Capture the cell that displays the provided text and extract its (x, y) central coordinate. 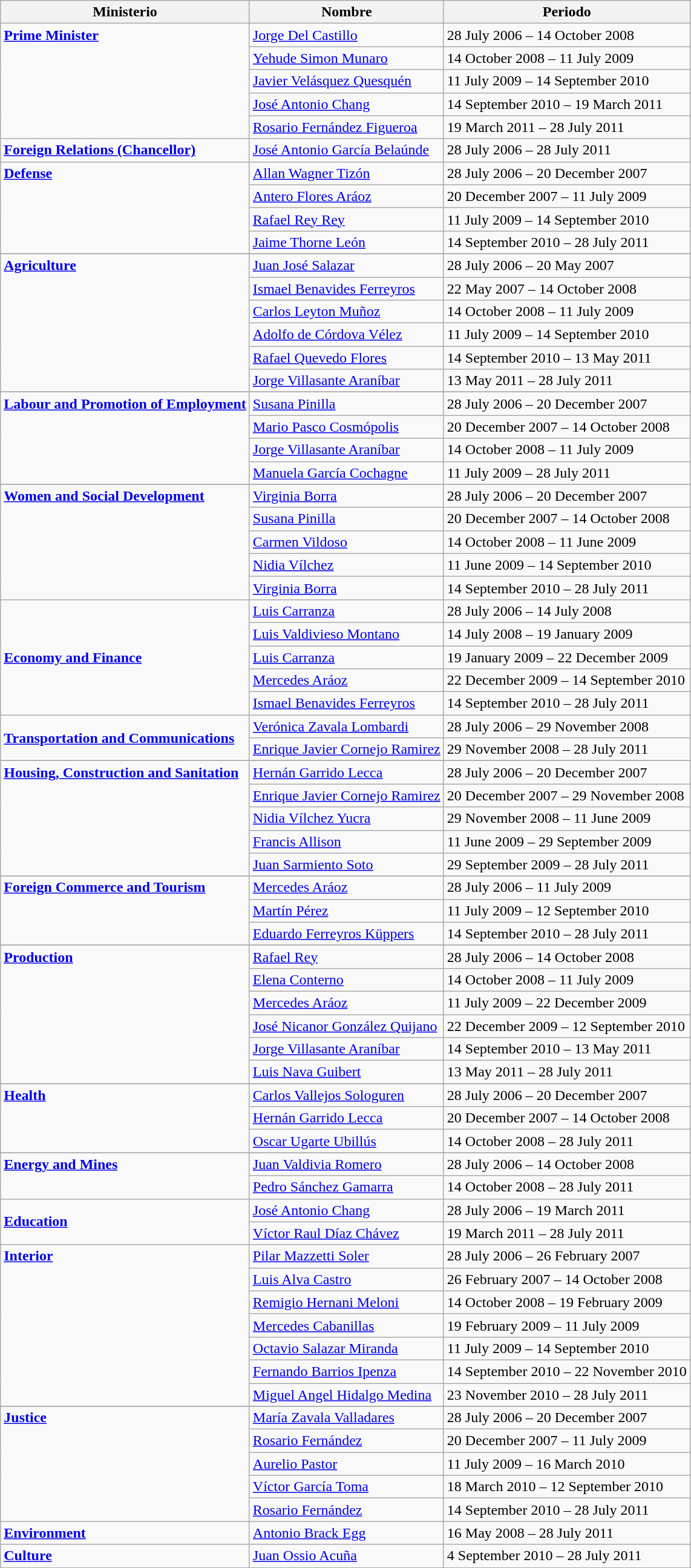
Juan José Salazar (346, 265)
Jaime Thorne León (346, 242)
Foreign Relations (Chancellor) (125, 150)
Carlos Leyton Muñoz (346, 312)
14 October 2008 – 19 February 2009 (566, 1302)
19 February 2009 – 11 July 2009 (566, 1325)
Luis Valdivieso Montano (346, 634)
Women and Social Development (125, 542)
Víctor García Toma (346, 1487)
Eduardo Ferreyros Küppers (346, 934)
Justice (125, 1464)
Environment (125, 1533)
Prime Minister (125, 81)
28 July 2006 – 26 February 2007 (566, 1256)
Defense (125, 208)
Luis Alva Castro (346, 1279)
Remigio Hernani Meloni (346, 1302)
11 June 2009 – 14 September 2010 (566, 565)
18 March 2010 – 12 September 2010 (566, 1487)
Culture (125, 1556)
28 July 2006 – 20 May 2007 (566, 265)
14 October 2008 – 11 June 2009 (566, 542)
Manuela García Cochagne (346, 473)
Rafael Rey (346, 957)
José Nicanor González Quijano (346, 1026)
22 May 2007 – 14 October 2008 (566, 289)
Martín Pérez (346, 911)
14 September 2010 – 22 November 2010 (566, 1371)
Pedro Sánchez Gamarra (346, 1187)
28 July 2006 – 14 July 2008 (566, 611)
29 November 2008 – 11 June 2009 (566, 819)
Elena Conterno (346, 980)
11 July 2009 – 28 July 2011 (566, 473)
Fernando Barrios Ipenza (346, 1371)
Energy and Mines (125, 1176)
Pilar Mazzetti Soler (346, 1256)
20 December 2007 – 29 November 2008 (566, 796)
Education (125, 1222)
Production (125, 1014)
28 July 2006 – 19 March 2011 (566, 1210)
Rafael Quevedo Flores (346, 358)
28 July 2006 – 28 July 2011 (566, 150)
Luis Nava Guibert (346, 1072)
María Zavala Valladares (346, 1418)
Economy and Finance (125, 657)
Juan Valdivia Romero (346, 1164)
Agriculture (125, 323)
Víctor Raul Díaz Chávez (346, 1233)
Javier Velásquez Quesquén (346, 81)
Antero Flores Aráoz (346, 196)
26 February 2007 – 14 October 2008 (566, 1279)
11 June 2009 – 29 September 2009 (566, 842)
Nidia Vílchez (346, 565)
Rafael Rey Rey (346, 219)
Jorge Del Castillo (346, 35)
Rosario Fernández Figueroa (346, 127)
Yehude Simon Munaro (346, 58)
Periodo (566, 12)
28 July 2006 – 29 November 2008 (566, 726)
Transportation and Communications (125, 738)
11 July 2009 – 22 December 2009 (566, 1003)
Miguel Angel Hidalgo Medina (346, 1394)
Francis Allison (346, 842)
22 December 2009 – 14 September 2010 (566, 680)
11 July 2009 – 16 March 2010 (566, 1464)
Mario Pasco Cosmópolis (346, 427)
Oscar Ugarte Ubillús (346, 1141)
11 July 2009 – 12 September 2010 (566, 911)
Juan Ossio Acuña (346, 1556)
Verónica Zavala Lombardi (346, 726)
16 May 2008 – 28 July 2011 (566, 1533)
Juan Sarmiento Soto (346, 865)
Labour and Promotion of Employment (125, 438)
28 July 2006 – 11 July 2009 (566, 888)
Antonio Brack Egg (346, 1533)
4 September 2010 – 28 July 2011 (566, 1556)
José Antonio García Belaúnde (346, 150)
Ministerio (125, 12)
Nombre (346, 12)
14 July 2008 – 19 January 2009 (566, 634)
Interior (125, 1325)
Housing, Construction and Sanitation (125, 819)
Foreign Commerce and Tourism (125, 911)
29 September 2009 – 28 July 2011 (566, 865)
22 December 2009 – 12 September 2010 (566, 1026)
Nidia Vílchez Yucra (346, 819)
19 January 2009 – 22 December 2009 (566, 657)
Octavio Salazar Miranda (346, 1348)
23 November 2010 – 28 July 2011 (566, 1394)
14 September 2010 – 19 March 2011 (566, 104)
Adolfo de Córdova Vélez (346, 335)
Mercedes Cabanillas (346, 1325)
29 November 2008 – 28 July 2011 (566, 749)
Health (125, 1118)
Carlos Vallejos Sologuren (346, 1095)
Aurelio Pastor (346, 1464)
Carmen Vildoso (346, 542)
Allan Wagner Tizón (346, 173)
